Determine the [x, y] coordinate at the center of the cell enclosing the given text.  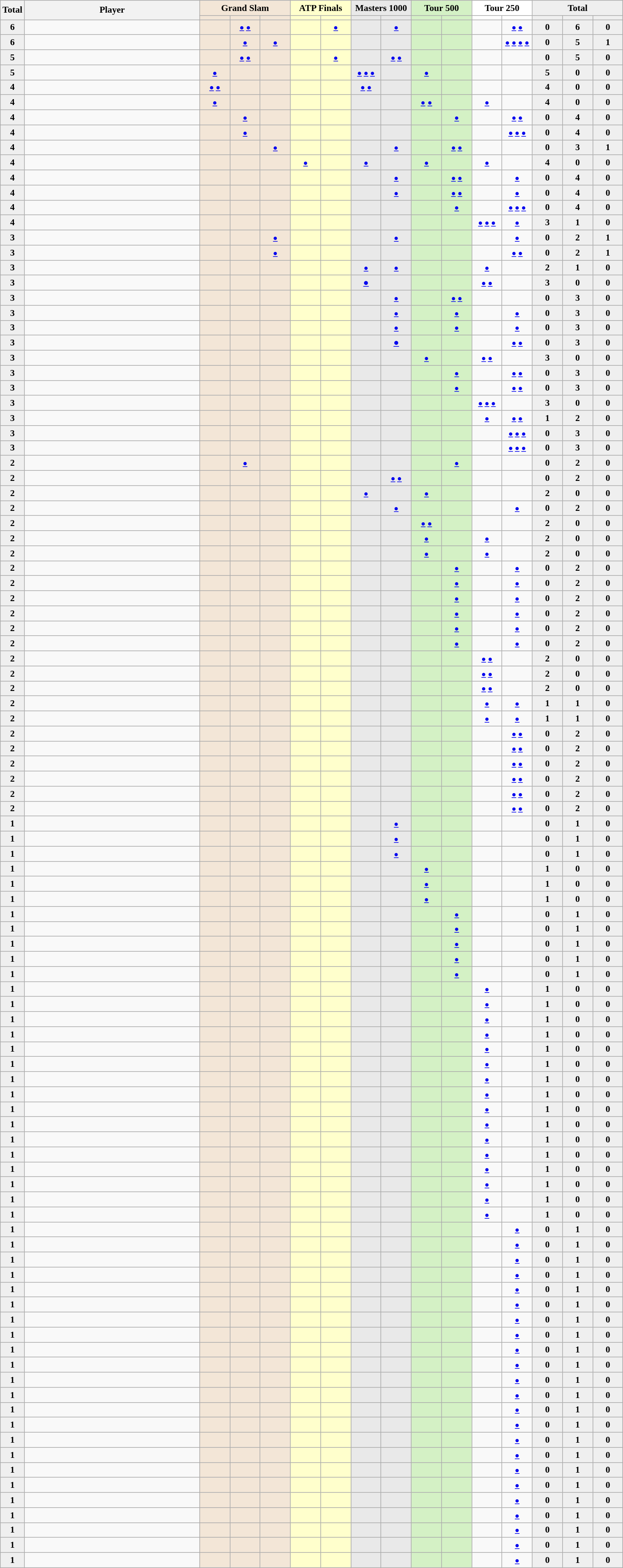
Tour 250 [502, 8]
● ● ● ● [517, 43]
Masters 1000 [381, 8]
Tour 500 [442, 8]
Grand Slam [245, 8]
ATP Finals [321, 8]
Player [112, 10]
